Pinpoint the cell where the given text exists, returning its [x, y] midpoint coordinate. 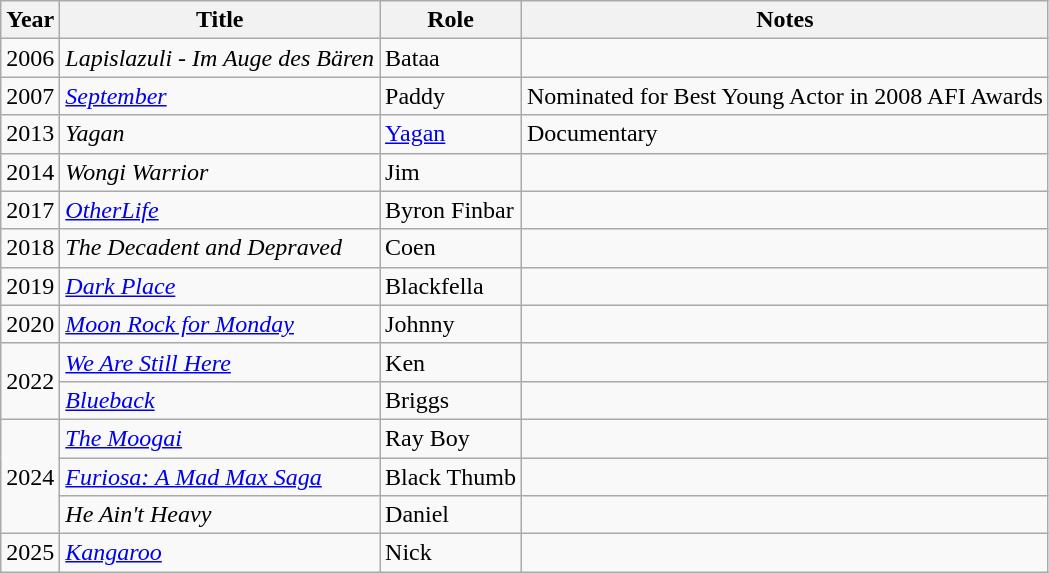
Notes [784, 20]
2018 [30, 248]
Role [451, 20]
Johnny [451, 324]
Jim [451, 172]
2025 [30, 553]
2007 [30, 96]
We Are Still Here [220, 362]
Dark Place [220, 286]
Daniel [451, 515]
2022 [30, 381]
2006 [30, 58]
Nominated for Best Young Actor in 2008 AFI Awards [784, 96]
Briggs [451, 400]
Lapislazuli - Im Auge des Bären [220, 58]
Moon Rock for Monday [220, 324]
2013 [30, 134]
OtherLife [220, 210]
Coen [451, 248]
Year [30, 20]
2017 [30, 210]
Ray Boy [451, 438]
Bataa [451, 58]
Blueback [220, 400]
2019 [30, 286]
2024 [30, 476]
Title [220, 20]
Kangaroo [220, 553]
Blackfella [451, 286]
The Moogai [220, 438]
2014 [30, 172]
Documentary [784, 134]
Ken [451, 362]
Black Thumb [451, 477]
The Decadent and Depraved [220, 248]
Furiosa: A Mad Max Saga [220, 477]
Nick [451, 553]
Wongi Warrior [220, 172]
Byron Finbar [451, 210]
Paddy [451, 96]
He Ain't Heavy [220, 515]
September [220, 96]
2020 [30, 324]
